Scan for the cell matching the given text and deliver its [X, Y] coordinate at center. 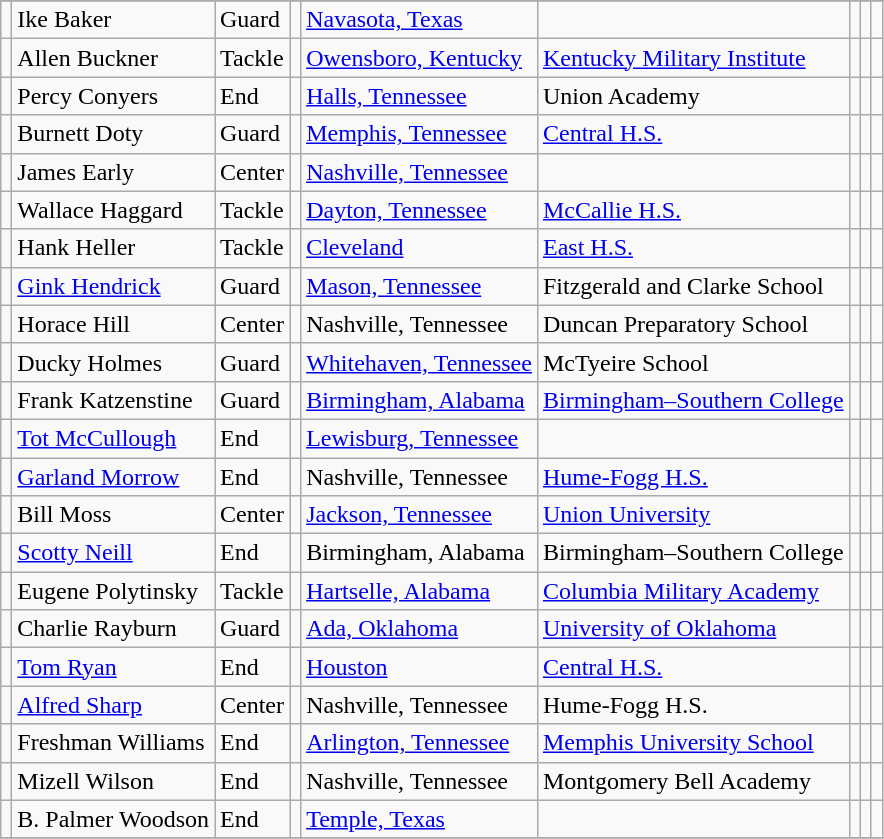
B. Palmer Woodson [114, 819]
James Early [114, 172]
Garland Morrow [114, 477]
Frank Katzenstine [114, 400]
Hank Heller [114, 248]
Columbia Military Academy [693, 591]
Dayton, Tennessee [420, 210]
Hartselle, Alabama [420, 591]
Burnett Doty [114, 134]
Scotty Neill [114, 553]
Allen Buckner [114, 58]
McCallie H.S. [693, 210]
Wallace Haggard [114, 210]
Bill Moss [114, 515]
Ada, Oklahoma [420, 629]
Gink Hendrick [114, 286]
Freshman Williams [114, 743]
Alfred Sharp [114, 705]
Percy Conyers [114, 96]
Union Academy [693, 96]
Memphis, Tennessee [420, 134]
Mizell Wilson [114, 781]
Houston [420, 667]
Kentucky Military Institute [693, 58]
Mason, Tennessee [420, 286]
Tot McCullough [114, 438]
Charlie Rayburn [114, 629]
Duncan Preparatory School [693, 324]
Halls, Tennessee [420, 96]
University of Oklahoma [693, 629]
Cleveland [420, 248]
McTyeire School [693, 362]
Montgomery Bell Academy [693, 781]
Arlington, Tennessee [420, 743]
Ducky Holmes [114, 362]
Eugene Polytinsky [114, 591]
Horace Hill [114, 324]
Fitzgerald and Clarke School [693, 286]
Lewisburg, Tennessee [420, 438]
Jackson, Tennessee [420, 515]
Whitehaven, Tennessee [420, 362]
Ike Baker [114, 20]
East H.S. [693, 248]
Owensboro, Kentucky [420, 58]
Memphis University School [693, 743]
Navasota, Texas [420, 20]
Tom Ryan [114, 667]
Union University [693, 515]
Temple, Texas [420, 819]
